Output the [x, y] coordinate of the center of the cell containing the given text.  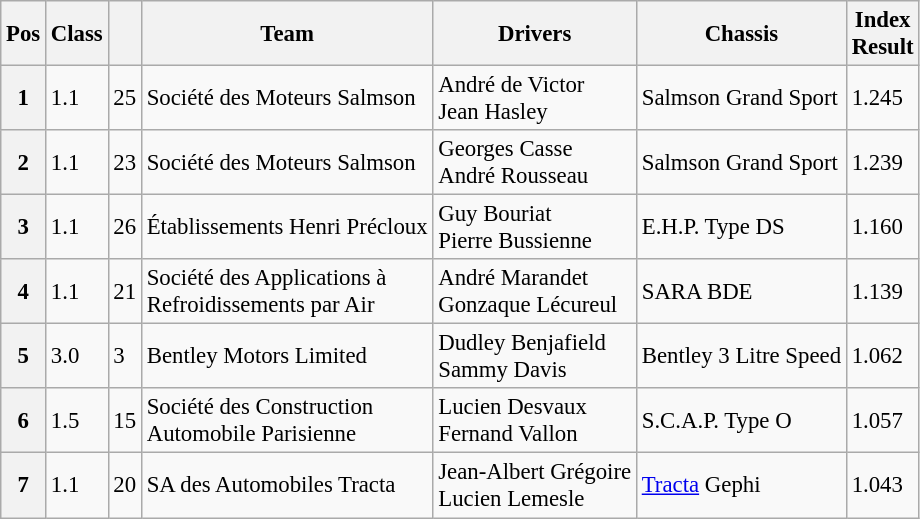
Lucien Desvaux Fernand Vallon [535, 420]
20 [124, 486]
1.239 [882, 162]
1.245 [882, 98]
26 [124, 228]
Pos [24, 34]
Team [287, 34]
1 [24, 98]
1.043 [882, 486]
3.0 [78, 356]
Georges Casse André Rousseau [535, 162]
SA des Automobiles Tracta [287, 486]
SARA BDE [741, 292]
Drivers [535, 34]
15 [124, 420]
1.139 [882, 292]
Guy Bouriat Pierre Bussienne [535, 228]
Class [78, 34]
1.062 [882, 356]
Société des Applications àRefroidissements par Air [287, 292]
André de Victor Jean Hasley [535, 98]
Tracta Gephi [741, 486]
1.057 [882, 420]
Jean-Albert Grégoire Lucien Lemesle [535, 486]
IndexResult [882, 34]
5 [24, 356]
1.5 [78, 420]
André Marandet Gonzaque Lécureul [535, 292]
Bentley 3 Litre Speed [741, 356]
23 [124, 162]
S.C.A.P. Type O [741, 420]
1.160 [882, 228]
21 [124, 292]
7 [24, 486]
Établissements Henri Précloux [287, 228]
E.H.P. Type DS [741, 228]
6 [24, 420]
Dudley Benjafield Sammy Davis [535, 356]
2 [24, 162]
25 [124, 98]
Société des ConstructionAutomobile Parisienne [287, 420]
Chassis [741, 34]
Bentley Motors Limited [287, 356]
4 [24, 292]
